Identify which cell holds the provided text, then report its (X, Y) central coordinate. 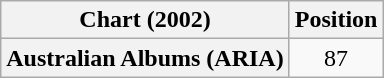
Chart (2002) (145, 20)
Position (336, 20)
87 (336, 58)
Australian Albums (ARIA) (145, 58)
